Identify which cell holds the provided text, then report its [x, y] central coordinate. 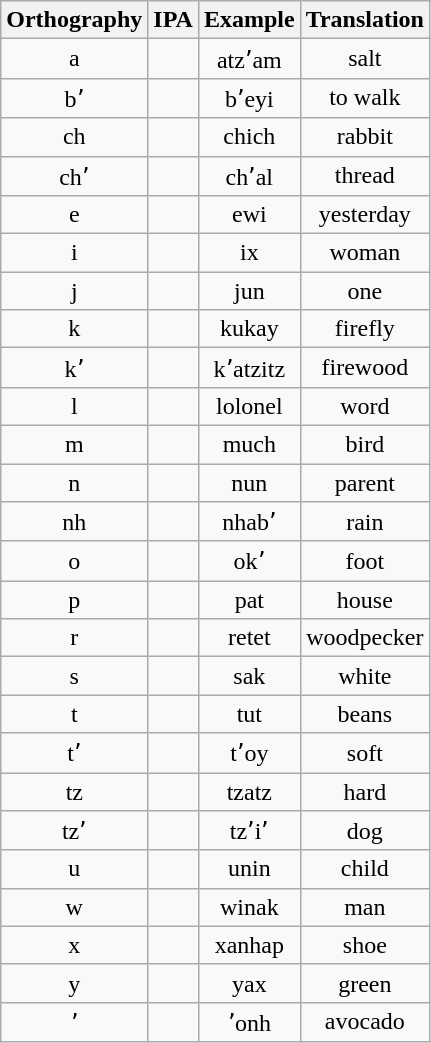
to walk [364, 98]
u [74, 869]
beans [364, 714]
thread [364, 176]
Translation [364, 20]
ix [249, 253]
firewood [364, 368]
k [74, 329]
Example [249, 20]
bird [364, 444]
e [74, 215]
dog [364, 831]
Orthography [74, 20]
tʼoy [249, 753]
woodpecker [364, 638]
bʼeyi [249, 98]
lolonel [249, 406]
s [74, 676]
ʼ [74, 1022]
nh [74, 522]
bʼ [74, 98]
tzatz [249, 791]
kukay [249, 329]
i [74, 253]
chʼal [249, 176]
one [364, 291]
yax [249, 983]
y [74, 983]
jun [249, 291]
word [364, 406]
rabbit [364, 137]
chʼ [74, 176]
a [74, 59]
winak [249, 907]
soft [364, 753]
n [74, 483]
retet [249, 638]
ewi [249, 215]
ch [74, 137]
o [74, 561]
salt [364, 59]
IPA [174, 20]
green [364, 983]
ʼonh [249, 1022]
nhabʼ [249, 522]
yesterday [364, 215]
sak [249, 676]
pat [249, 600]
firefly [364, 329]
child [364, 869]
man [364, 907]
m [74, 444]
tz [74, 791]
parent [364, 483]
r [74, 638]
much [249, 444]
kʼatzitz [249, 368]
avocado [364, 1022]
x [74, 945]
l [74, 406]
t [74, 714]
foot [364, 561]
hard [364, 791]
p [74, 600]
woman [364, 253]
okʼ [249, 561]
unin [249, 869]
tʼ [74, 753]
atzʼam [249, 59]
chich [249, 137]
tzʼ [74, 831]
rain [364, 522]
house [364, 600]
w [74, 907]
xanhap [249, 945]
tzʼiʼ [249, 831]
shoe [364, 945]
nun [249, 483]
j [74, 291]
kʼ [74, 368]
tut [249, 714]
white [364, 676]
